Provide the [X, Y] coordinate of the cell's center where the given text is located.  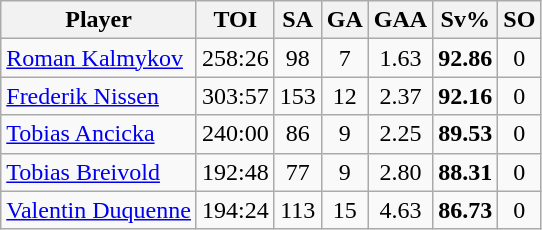
Frederik Nissen [99, 96]
2.80 [400, 172]
86 [298, 134]
Sv% [466, 20]
SA [298, 20]
2.25 [400, 134]
77 [298, 172]
Player [99, 20]
88.31 [466, 172]
TOI [235, 20]
Valentin Duquenne [99, 210]
153 [298, 96]
GA [344, 20]
92.86 [466, 58]
303:57 [235, 96]
258:26 [235, 58]
15 [344, 210]
2.37 [400, 96]
4.63 [400, 210]
240:00 [235, 134]
7 [344, 58]
Roman Kalmykov [99, 58]
GAA [400, 20]
92.16 [466, 96]
12 [344, 96]
192:48 [235, 172]
1.63 [400, 58]
113 [298, 210]
86.73 [466, 210]
Tobias Ancicka [99, 134]
SO [520, 20]
98 [298, 58]
89.53 [466, 134]
Tobias Breivold [99, 172]
194:24 [235, 210]
